Extract the [x, y] coordinate from the center of the cell holding the provided text.  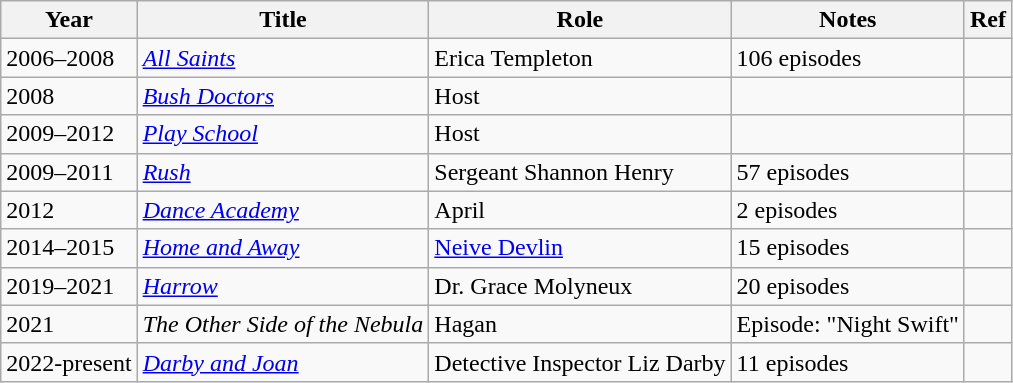
106 episodes [848, 58]
Ref [988, 20]
2022-present [69, 362]
2008 [69, 96]
Episode: "Night Swift" [848, 324]
11 episodes [848, 362]
All Saints [283, 58]
Play School [283, 134]
2021 [69, 324]
2012 [69, 210]
2019–2021 [69, 286]
Detective Inspector Liz Darby [580, 362]
Home and Away [283, 248]
Title [283, 20]
20 episodes [848, 286]
2 episodes [848, 210]
Darby and Joan [283, 362]
57 episodes [848, 172]
Erica Templeton [580, 58]
2009–2012 [69, 134]
Harrow [283, 286]
Rush [283, 172]
2014–2015 [69, 248]
Neive Devlin [580, 248]
Dance Academy [283, 210]
Hagan [580, 324]
2009–2011 [69, 172]
Role [580, 20]
Dr. Grace Molyneux [580, 286]
Sergeant Shannon Henry [580, 172]
Notes [848, 20]
April [580, 210]
The Other Side of the Nebula [283, 324]
Year [69, 20]
15 episodes [848, 248]
Bush Doctors [283, 96]
2006–2008 [69, 58]
